Pinpoint the cell where the given text exists, returning its (X, Y) midpoint coordinate. 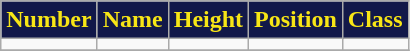
Name (132, 20)
Height (208, 20)
Number (49, 20)
Position (296, 20)
Class (375, 20)
